Output the [X, Y] coordinate of the center of the cell containing the given text.  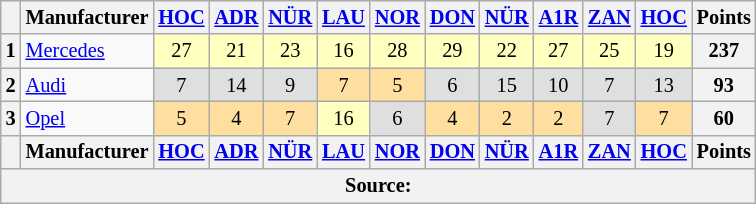
23 [290, 51]
15 [507, 85]
14 [236, 85]
22 [507, 51]
1 [11, 51]
Source: [378, 186]
28 [398, 51]
Audi [88, 85]
60 [724, 118]
9 [290, 85]
25 [610, 51]
3 [11, 118]
237 [724, 51]
Opel [88, 118]
Mercedes [88, 51]
93 [724, 85]
19 [664, 51]
21 [236, 51]
29 [452, 51]
10 [558, 85]
13 [664, 85]
